Detect which cell encompasses the target text, then output its [x, y] center coordinate. 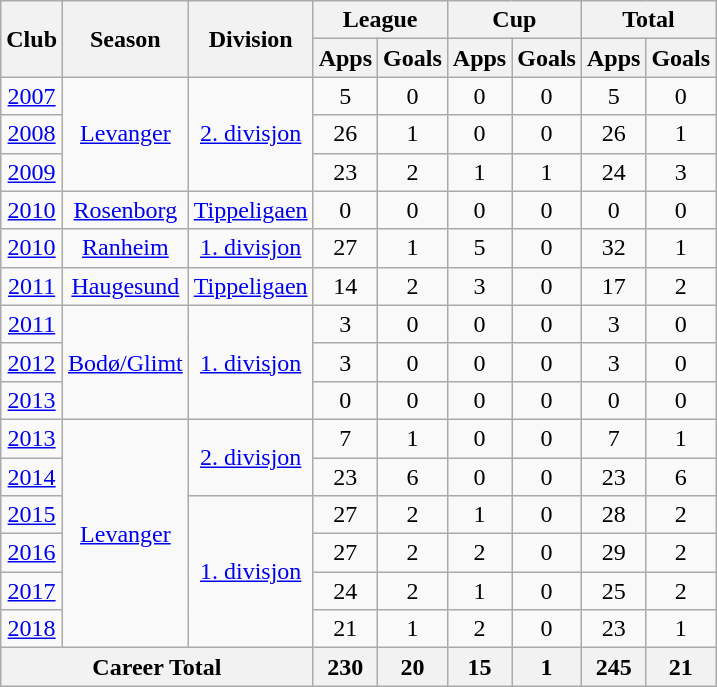
230 [345, 667]
2008 [32, 134]
Club [32, 39]
29 [613, 553]
2015 [32, 515]
Haugesund [126, 286]
League [380, 20]
Ranheim [126, 248]
25 [613, 591]
2018 [32, 629]
2017 [32, 591]
28 [613, 515]
Career Total [157, 667]
15 [479, 667]
Rosenborg [126, 210]
Cup [514, 20]
Total [648, 20]
Division [250, 39]
Bodø/Glimt [126, 362]
14 [345, 286]
17 [613, 286]
2016 [32, 553]
20 [413, 667]
2012 [32, 362]
Season [126, 39]
2009 [32, 172]
2014 [32, 477]
245 [613, 667]
2007 [32, 96]
32 [613, 248]
